Determine the [X, Y] coordinate at the center of the cell enclosing the given text.  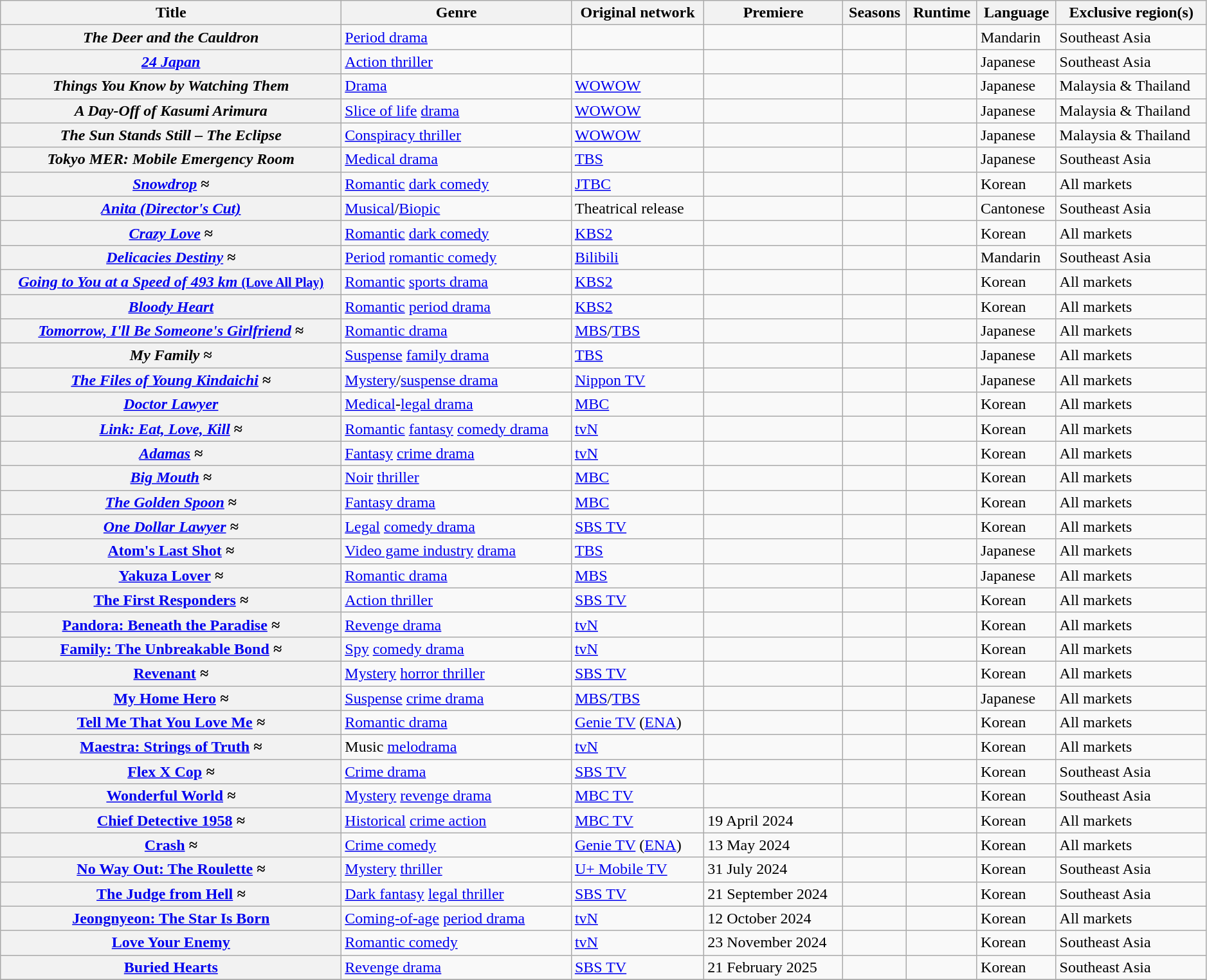
Legal comedy drama [457, 527]
Nippon TV [637, 380]
Suspense crime drama [457, 698]
Suspense family drama [457, 356]
Period romantic comedy [457, 257]
The Golden Spoon ≈ [171, 502]
Revenant ≈ [171, 673]
Crime comedy [457, 845]
Buried Hearts [171, 967]
Video game industry drama [457, 551]
The Files of Young Kindaichi ≈ [171, 380]
Cantonese [1016, 208]
Romantic sports drama [457, 282]
Genre [457, 13]
19 April 2024 [774, 821]
Jeongnyeon: The Star Is Born [171, 918]
Language [1016, 13]
Theatrical release [637, 208]
Chief Detective 1958 ≈ [171, 821]
Coming-of-age period drama [457, 918]
Medical drama [457, 159]
Title [171, 13]
Noir thriller [457, 478]
Atom's Last Shot ≈ [171, 551]
Drama [457, 86]
Family: The Unbreakable Bond ≈ [171, 649]
Link: Eat, Love, Kill ≈ [171, 429]
Original network [637, 13]
Exclusive region(s) [1131, 13]
Things You Know by Watching Them [171, 86]
Bilibili [637, 257]
Mystery/suspense drama [457, 380]
21 September 2024 [774, 894]
Romantic comedy [457, 943]
MBS [637, 576]
Mystery thriller [457, 869]
My Family ≈ [171, 356]
Spy comedy drama [457, 649]
The First Responders ≈ [171, 600]
24 Japan [171, 62]
Seasons [875, 13]
Bloody Heart [171, 307]
23 November 2024 [774, 943]
The Judge from Hell ≈ [171, 894]
The Deer and the Cauldron [171, 37]
Medical-legal drama [457, 404]
Crash ≈ [171, 845]
Musical/Biopic [457, 208]
Historical crime action [457, 821]
Pandora: Beneath the Paradise ≈ [171, 624]
Period drama [457, 37]
Runtime [942, 13]
Fantasy crime drama [457, 453]
Crazy Love ≈ [171, 233]
The Sun Stands Still – The Eclipse [171, 135]
Flex X Cop ≈ [171, 772]
Mystery horror thriller [457, 673]
31 July 2024 [774, 869]
Tomorrow, I'll Be Someone's Girlfriend ≈ [171, 331]
Romantic period drama [457, 307]
Tell Me That You Love Me ≈ [171, 723]
Mystery revenge drama [457, 796]
Premiere [774, 13]
21 February 2025 [774, 967]
Music melodrama [457, 747]
Romantic fantasy comedy drama [457, 429]
Wonderful World ≈ [171, 796]
A Day-Off of Kasumi Arimura [171, 111]
Big Mouth ≈ [171, 478]
Dark fantasy legal thriller [457, 894]
No Way Out: The Roulette ≈ [171, 869]
Doctor Lawyer [171, 404]
U+ Mobile TV [637, 869]
Maestra: Strings of Truth ≈ [171, 747]
Love Your Enemy [171, 943]
Anita (Director's Cut) [171, 208]
13 May 2024 [774, 845]
My Home Hero ≈ [171, 698]
Snowdrop ≈ [171, 184]
Adamas ≈ [171, 453]
12 October 2024 [774, 918]
Slice of life drama [457, 111]
JTBC [637, 184]
Fantasy drama [457, 502]
Yakuza Lover ≈ [171, 576]
Crime drama [457, 772]
Tokyo MER: Mobile Emergency Room [171, 159]
Conspiracy thriller [457, 135]
One Dollar Lawyer ≈ [171, 527]
Going to You at a Speed of 493 km (Love All Play) [171, 282]
Delicacies Destiny ≈ [171, 257]
